Detect which cell encompasses the target text, then output its (x, y) center coordinate. 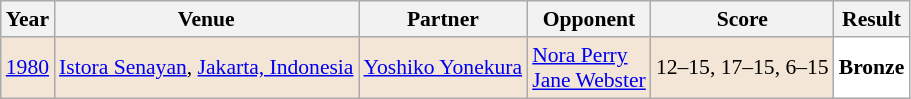
Score (742, 19)
Yoshiko Yonekura (442, 68)
Result (872, 19)
Bronze (872, 68)
Partner (442, 19)
Nora Perry Jane Webster (589, 68)
Opponent (589, 19)
Istora Senayan, Jakarta, Indonesia (206, 68)
Venue (206, 19)
1980 (28, 68)
12–15, 17–15, 6–15 (742, 68)
Year (28, 19)
